Scan for the cell matching the given text and deliver its (X, Y) coordinate at center. 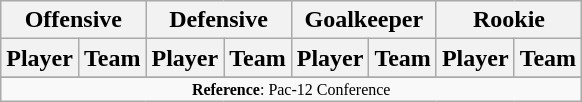
Defensive (218, 20)
Offensive (74, 20)
Rookie (508, 20)
Goalkeeper (364, 20)
Reference: Pac-12 Conference (292, 89)
